Output the (x, y) coordinate of the center of the cell containing the given text.  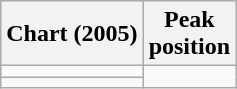
Peakposition (189, 34)
Chart (2005) (72, 34)
